For the text-containing cell, return its midpoint in [x, y] coordinate format. 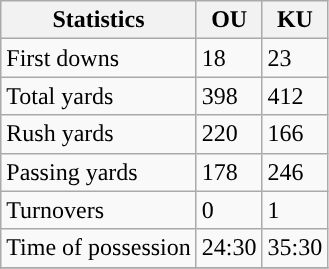
398 [229, 96]
18 [229, 58]
Turnovers [99, 210]
Rush yards [99, 134]
178 [229, 172]
Statistics [99, 20]
First downs [99, 58]
KU [295, 20]
166 [295, 134]
23 [295, 58]
Time of possession [99, 248]
412 [295, 96]
OU [229, 20]
35:30 [295, 248]
Total yards [99, 96]
1 [295, 210]
0 [229, 210]
24:30 [229, 248]
Passing yards [99, 172]
246 [295, 172]
220 [229, 134]
